Return [x, y] of the center of cell containing provided text 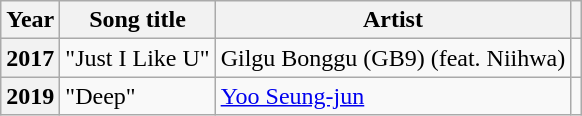
2017 [30, 58]
Gilgu Bonggu (GB9) (feat. Niihwa) [393, 58]
Artist [393, 20]
Year [30, 20]
"Deep" [138, 96]
"Just I Like U" [138, 58]
Yoo Seung-jun [393, 96]
Song title [138, 20]
2019 [30, 96]
